Determine the [x, y] coordinate at the center of the cell enclosing the given text.  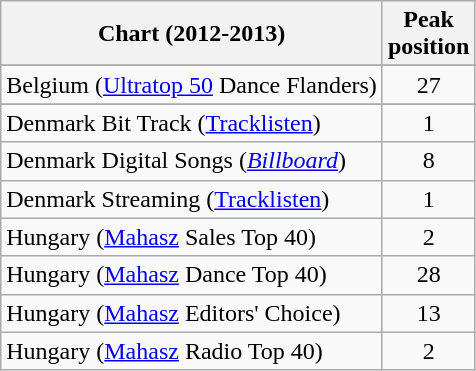
Peakposition [428, 34]
Hungary (Mahasz Dance Top 40) [192, 275]
Denmark Streaming (Tracklisten) [192, 199]
Denmark Digital Songs (Billboard) [192, 161]
28 [428, 275]
Hungary (Mahasz Editors' Choice) [192, 313]
Hungary (Mahasz Sales Top 40) [192, 237]
13 [428, 313]
27 [428, 85]
Belgium (Ultratop 50 Dance Flanders) [192, 85]
8 [428, 161]
Chart (2012-2013) [192, 34]
Hungary (Mahasz Radio Top 40) [192, 351]
Denmark Bit Track (Tracklisten) [192, 123]
